Detect which cell encompasses the target text, then output its (x, y) center coordinate. 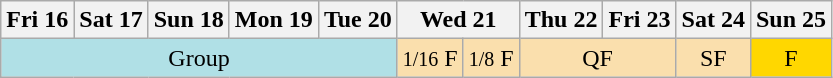
Fri 23 (640, 20)
Fri 16 (38, 20)
Mon 19 (274, 20)
Sat 17 (111, 20)
SF (713, 58)
F (790, 58)
QF (598, 58)
Tue 20 (358, 20)
Wed 21 (458, 20)
Sun 25 (790, 20)
Group (200, 58)
Thu 22 (561, 20)
Sat 24 (713, 20)
1/16 F (430, 58)
Sun 18 (188, 20)
1/8 F (491, 58)
